Return (X, Y) of the center of cell containing provided text 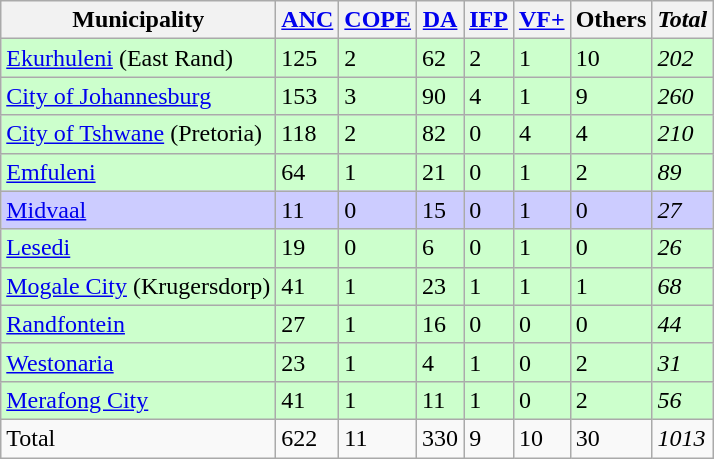
125 (308, 58)
16 (440, 324)
21 (440, 172)
3 (378, 96)
68 (682, 286)
19 (308, 248)
89 (682, 172)
210 (682, 134)
DA (440, 20)
1013 (682, 438)
Randfontein (138, 324)
44 (682, 324)
260 (682, 96)
56 (682, 400)
Mogale City (Krugersdorp) (138, 286)
Midvaal (138, 210)
118 (308, 134)
COPE (378, 20)
ANC (308, 20)
City of Johannesburg (138, 96)
City of Tshwane (Pretoria) (138, 134)
62 (440, 58)
31 (682, 362)
Merafong City (138, 400)
Others (611, 20)
Westonaria (138, 362)
Emfuleni (138, 172)
15 (440, 210)
Lesedi (138, 248)
64 (308, 172)
622 (308, 438)
26 (682, 248)
153 (308, 96)
330 (440, 438)
202 (682, 58)
VF+ (542, 20)
Municipality (138, 20)
IFP (489, 20)
6 (440, 248)
82 (440, 134)
90 (440, 96)
30 (611, 438)
Ekurhuleni (East Rand) (138, 58)
